Determine the (x, y) coordinate at the center of the cell enclosing the given text.  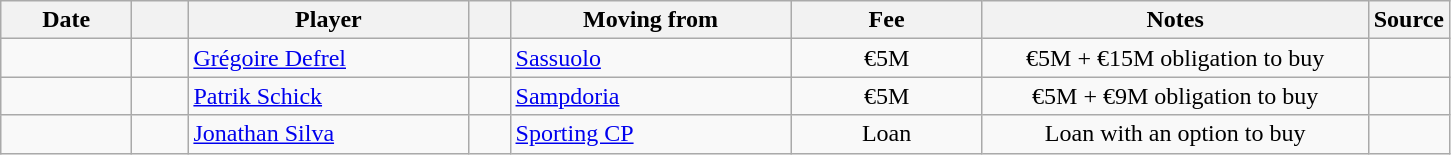
Grégoire Defrel (328, 58)
Loan (886, 134)
Player (328, 20)
Jonathan Silva (328, 134)
Source (1408, 20)
Loan with an option to buy (1175, 134)
Notes (1175, 20)
Fee (886, 20)
Sassuolo (650, 58)
Sampdoria (650, 96)
Moving from (650, 20)
€5M + €15M obligation to buy (1175, 58)
€5M + €9M obligation to buy (1175, 96)
Sporting CP (650, 134)
Patrik Schick (328, 96)
Date (66, 20)
